For the text-containing cell, return its midpoint in [x, y] coordinate format. 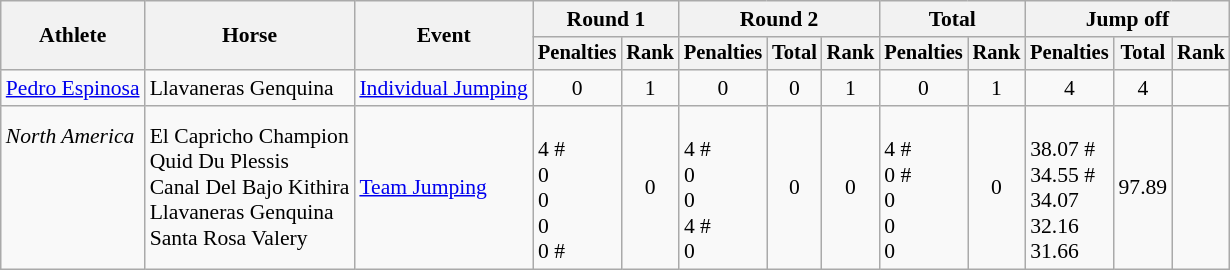
North America [73, 188]
Round 2 [779, 19]
4 #0 #000 [923, 188]
Round 1 [606, 19]
4 #004 #0 [723, 188]
Individual Jumping [444, 88]
Athlete [73, 36]
El Capricho ChampionQuid Du PlessisCanal Del Bajo KithiraLlavaneras GenquinaSanta Rosa Valery [250, 188]
Llavaneras Genquina [250, 88]
Event [444, 36]
Team Jumping [444, 188]
4 #0000 # [577, 188]
38.07 #34.55 #34.0732.1631.66 [1069, 188]
97.89 [1144, 188]
Pedro Espinosa [73, 88]
Horse [250, 36]
Jump off [1128, 19]
